Return (X, Y) of the center of cell containing provided text 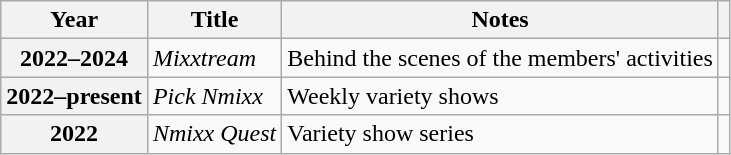
2022–2024 (74, 58)
Variety show series (500, 134)
2022–present (74, 96)
Nmixx Quest (214, 134)
Pick Nmixx (214, 96)
Notes (500, 20)
Behind the scenes of the members' activities (500, 58)
Title (214, 20)
Weekly variety shows (500, 96)
Mixxtream (214, 58)
2022 (74, 134)
Year (74, 20)
